Capture the cell that displays the provided text and extract its [x, y] central coordinate. 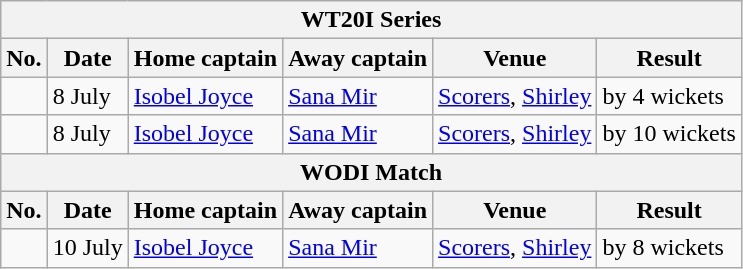
WT20I Series [372, 20]
WODI Match [372, 172]
by 10 wickets [669, 134]
10 July [88, 248]
by 8 wickets [669, 248]
by 4 wickets [669, 96]
